Pinpoint the cell where the given text exists, returning its [X, Y] midpoint coordinate. 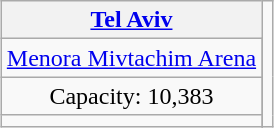
Capacity: 10,383 [131, 96]
Menora Mivtachim Arena [131, 58]
Tel Aviv [131, 20]
